For the text-containing cell, return its midpoint in [x, y] coordinate format. 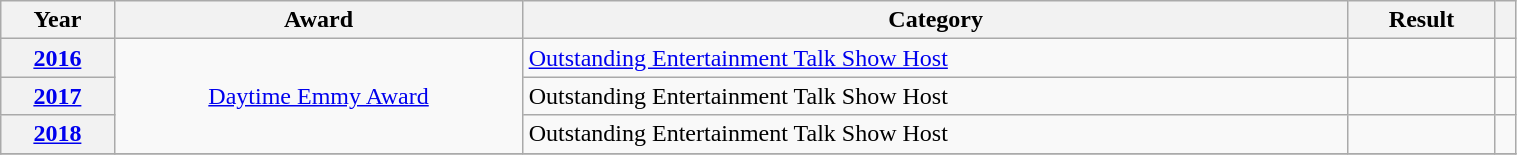
2018 [58, 134]
2017 [58, 96]
Result [1422, 20]
Category [936, 20]
Year [58, 20]
Daytime Emmy Award [318, 96]
2016 [58, 58]
Award [318, 20]
